Extract the [x, y] coordinate from the center of the cell holding the provided text.  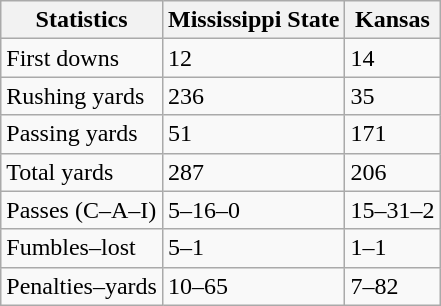
First downs [82, 58]
1–1 [392, 248]
206 [392, 172]
171 [392, 134]
Statistics [82, 20]
Kansas [392, 20]
Penalties–yards [82, 286]
Passes (C–A–I) [82, 210]
10–65 [253, 286]
Rushing yards [82, 96]
51 [253, 134]
35 [392, 96]
7–82 [392, 286]
15–31–2 [392, 210]
236 [253, 96]
5–16–0 [253, 210]
Mississippi State [253, 20]
14 [392, 58]
Total yards [82, 172]
12 [253, 58]
Fumbles–lost [82, 248]
287 [253, 172]
5–1 [253, 248]
Passing yards [82, 134]
